Identify which cell holds the provided text, then report its (X, Y) central coordinate. 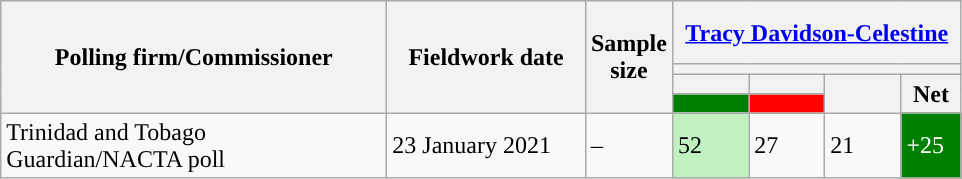
23 January 2021 (486, 146)
+25 (931, 146)
Trinidad and Tobago Guardian/NACTA poll (194, 146)
Polling firm/Commissioner (194, 57)
21 (863, 146)
Tracy Davidson-Celestine (816, 32)
Fieldwork date (486, 57)
Net (931, 94)
Sample size (628, 57)
– (628, 146)
52 (710, 146)
27 (787, 146)
